Provide the [x, y] coordinate of the cell's center where the given text is located.  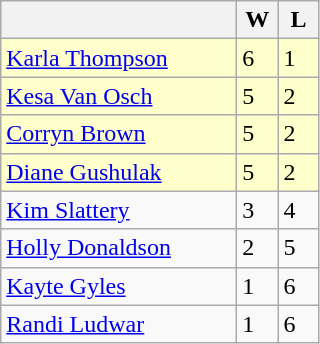
Corryn Brown [119, 134]
Kim Slattery [119, 210]
Kesa Van Osch [119, 96]
4 [298, 210]
Holly Donaldson [119, 248]
3 [258, 210]
Randi Ludwar [119, 324]
Diane Gushulak [119, 172]
L [298, 20]
W [258, 20]
Kayte Gyles [119, 286]
Karla Thompson [119, 58]
